Identify which cell holds the provided text, then report its [x, y] central coordinate. 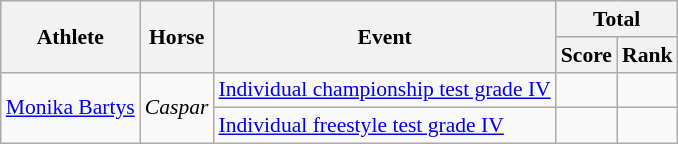
Individual championship test grade IV [384, 90]
Rank [648, 55]
Score [586, 55]
Athlete [70, 36]
Caspar [177, 108]
Event [384, 36]
Total [617, 19]
Horse [177, 36]
Monika Bartys [70, 108]
Individual freestyle test grade IV [384, 126]
